Output the (x, y) coordinate of the center of the cell containing the given text.  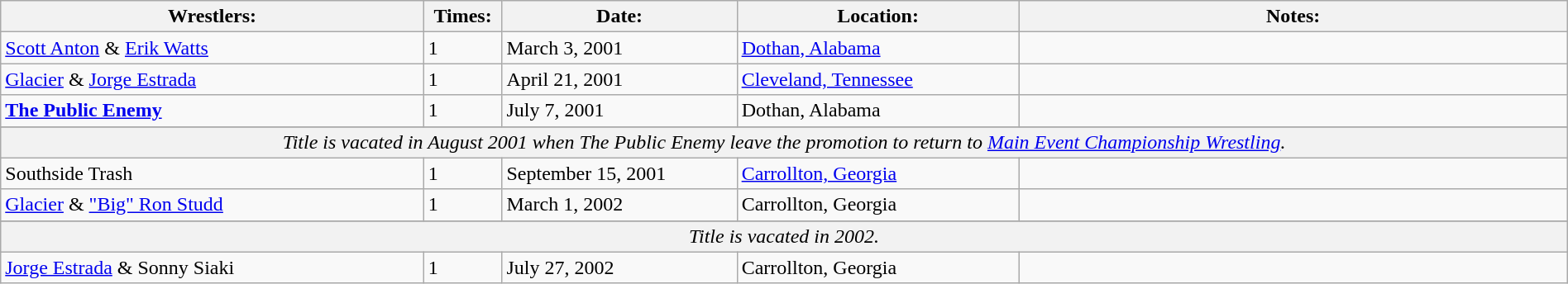
Scott Anton & Erik Watts (213, 48)
July 7, 2001 (619, 111)
July 27, 2002 (619, 267)
Glacier & "Big" Ron Studd (213, 205)
Southside Trash (213, 173)
The Public Enemy (213, 111)
Notes: (1293, 17)
Date: (619, 17)
Cleveland, Tennessee (878, 79)
Location: (878, 17)
September 15, 2001 (619, 173)
Wrestlers: (213, 17)
Times: (463, 17)
Title is vacated in 2002. (784, 236)
Jorge Estrada & Sonny Siaki (213, 267)
April 21, 2001 (619, 79)
March 1, 2002 (619, 205)
Glacier & Jorge Estrada (213, 79)
March 3, 2001 (619, 48)
Title is vacated in August 2001 when The Public Enemy leave the promotion to return to Main Event Championship Wrestling. (784, 142)
